Return the [x, y] coordinate for the center point of the cell that contains the specified text.  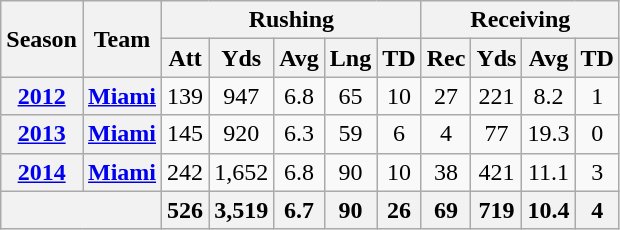
27 [446, 96]
2012 [42, 96]
920 [242, 134]
3,519 [242, 210]
11.1 [548, 172]
59 [350, 134]
Lng [350, 58]
145 [186, 134]
947 [242, 96]
69 [446, 210]
1 [597, 96]
77 [496, 134]
139 [186, 96]
421 [496, 172]
6.3 [300, 134]
8.2 [548, 96]
3 [597, 172]
242 [186, 172]
Team [122, 39]
10.4 [548, 210]
0 [597, 134]
2014 [42, 172]
6.7 [300, 210]
26 [399, 210]
221 [496, 96]
2013 [42, 134]
526 [186, 210]
1,652 [242, 172]
719 [496, 210]
Receiving [520, 20]
38 [446, 172]
Rec [446, 58]
Att [186, 58]
Rushing [292, 20]
Season [42, 39]
65 [350, 96]
6 [399, 134]
19.3 [548, 134]
